Extract the (X, Y) coordinate from the center of the cell holding the provided text.  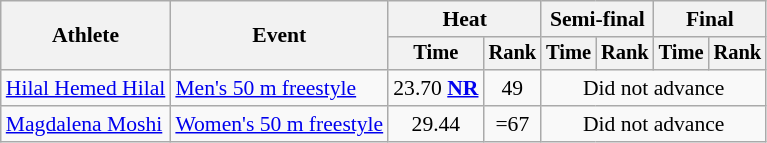
Athlete (86, 36)
Women's 50 m freestyle (279, 124)
=67 (513, 124)
Final (710, 19)
49 (513, 88)
Heat (464, 19)
Hilal Hemed Hilal (86, 88)
Event (279, 36)
Magdalena Moshi (86, 124)
23.70 NR (436, 88)
Semi-final (597, 19)
Men's 50 m freestyle (279, 88)
29.44 (436, 124)
